Scan for the cell matching the given text and deliver its (X, Y) coordinate at center. 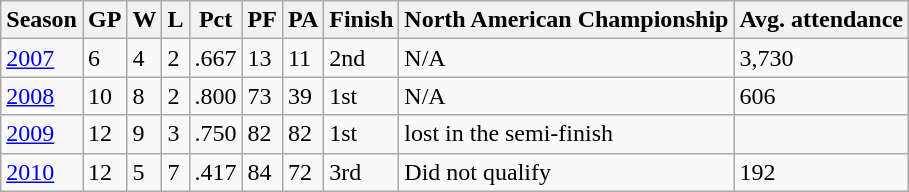
2nd (362, 58)
4 (144, 58)
73 (262, 96)
3,730 (822, 58)
8 (144, 96)
2007 (42, 58)
7 (176, 172)
Finish (362, 20)
9 (144, 134)
Pct (216, 20)
PF (262, 20)
Avg. attendance (822, 20)
2010 (42, 172)
606 (822, 96)
5 (144, 172)
L (176, 20)
192 (822, 172)
11 (302, 58)
10 (104, 96)
72 (302, 172)
3 (176, 134)
Season (42, 20)
.800 (216, 96)
13 (262, 58)
2008 (42, 96)
GP (104, 20)
lost in the semi-finish (566, 134)
2009 (42, 134)
.667 (216, 58)
W (144, 20)
6 (104, 58)
North American Championship (566, 20)
Did not qualify (566, 172)
3rd (362, 172)
84 (262, 172)
PA (302, 20)
.750 (216, 134)
.417 (216, 172)
39 (302, 96)
